Return (x, y) of the center of cell containing provided text 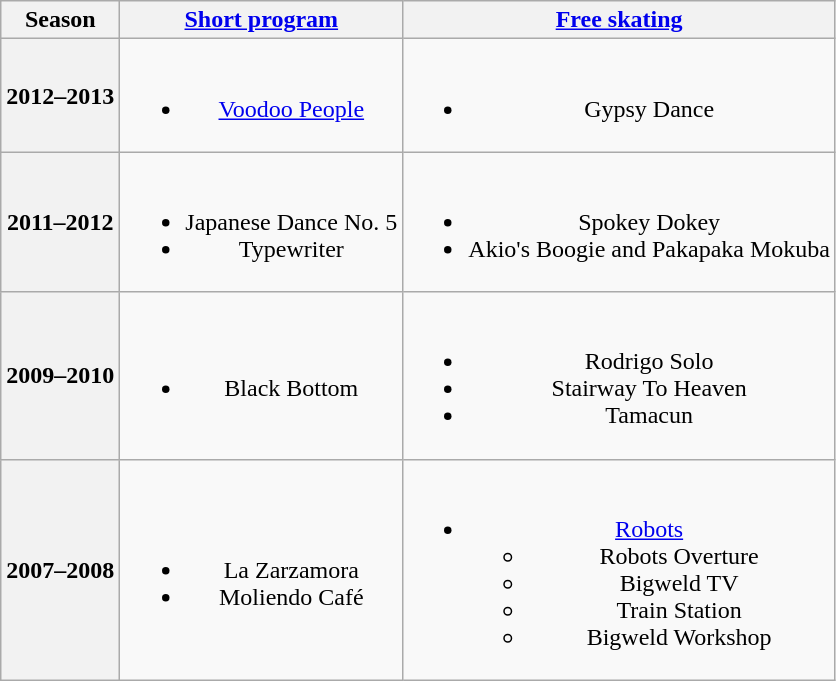
2007–2008 (60, 570)
Voodoo People (262, 96)
Gypsy Dance (620, 96)
2011–2012 (60, 222)
2012–2013 (60, 96)
2009–2010 (60, 376)
Japanese Dance No. 5 Typewriter (262, 222)
Season (60, 20)
Short program (262, 20)
La Zarzamora Moliendo Café (262, 570)
Rodrigo Solo Stairway To Heaven Tamacun (620, 376)
Black Bottom (262, 376)
Spokey DokeyAkio's Boogie and Pakapaka Mokuba (620, 222)
Free skating (620, 20)
Robots Robots OvertureBigweld TVTrain StationBigweld Workshop (620, 570)
